Provide the (X, Y) coordinate of the cell's center where the given text is located.  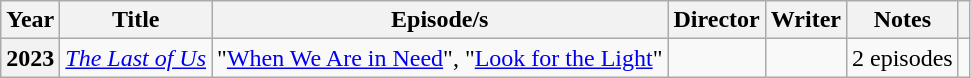
2023 (30, 58)
Year (30, 20)
Notes (902, 20)
Writer (806, 20)
Director (716, 20)
"When We Are in Need", "Look for the Light" (440, 58)
Title (136, 20)
2 episodes (902, 58)
Episode/s (440, 20)
The Last of Us (136, 58)
